Locate the cell with the specified text and output its (X, Y) center coordinate. 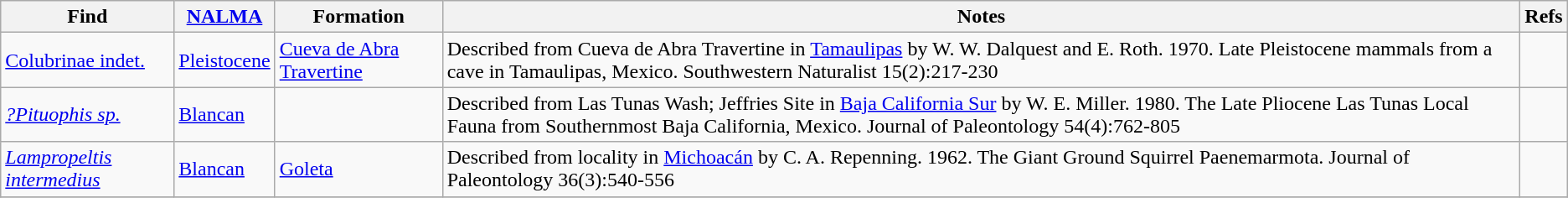
Formation (358, 17)
Cueva de Abra Travertine (358, 60)
Refs (1544, 17)
NALMA (224, 17)
Notes (982, 17)
Described from locality in Michoacán by C. A. Repenning. 1962. The Giant Ground Squirrel Paenemarmota. Journal of Paleontology 36(3):540-556 (982, 169)
Find (87, 17)
Lampropeltis intermedius (87, 169)
Goleta (358, 169)
?Pituophis sp. (87, 114)
Colubrinae indet. (87, 60)
Pleistocene (224, 60)
